Capture the cell that displays the provided text and extract its [X, Y] central coordinate. 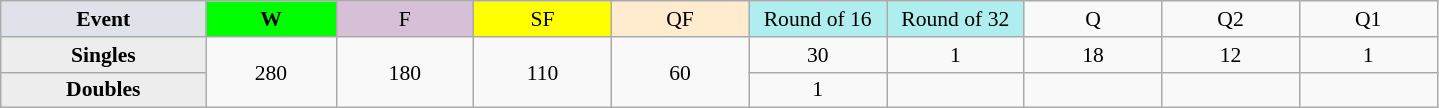
60 [680, 72]
QF [680, 19]
Singles [104, 55]
110 [543, 72]
Q [1093, 19]
F [405, 19]
30 [818, 55]
280 [271, 72]
12 [1231, 55]
W [271, 19]
Q1 [1368, 19]
Round of 32 [955, 19]
Q2 [1231, 19]
18 [1093, 55]
Round of 16 [818, 19]
Doubles [104, 90]
180 [405, 72]
SF [543, 19]
Event [104, 19]
